Identify which cell holds the provided text, then report its [x, y] central coordinate. 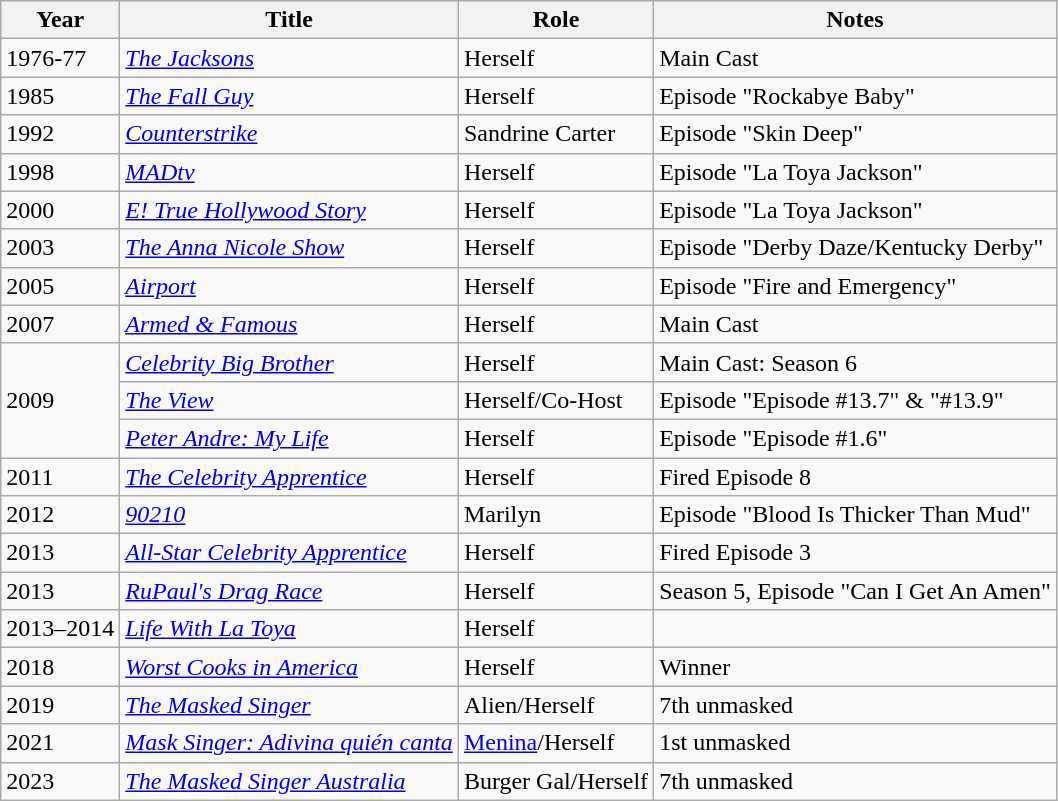
Year [60, 20]
Episode "Derby Daze/Kentucky Derby" [856, 248]
The Anna Nicole Show [290, 248]
1st unmasked [856, 743]
E! True Hollywood Story [290, 210]
Worst Cooks in America [290, 667]
Mask Singer: Adivina quién canta [290, 743]
Season 5, Episode "Can I Get An Amen" [856, 591]
Episode "Rockabye Baby" [856, 96]
1976-77 [60, 58]
2018 [60, 667]
Fired Episode 3 [856, 553]
Episode "Fire and Emergency" [856, 286]
Peter Andre: My Life [290, 438]
2013–2014 [60, 629]
2005 [60, 286]
2003 [60, 248]
Notes [856, 20]
Menina/Herself [556, 743]
1998 [60, 172]
The Fall Guy [290, 96]
Sandrine Carter [556, 134]
All-Star Celebrity Apprentice [290, 553]
MADtv [290, 172]
Winner [856, 667]
The Masked Singer [290, 705]
2011 [60, 477]
1985 [60, 96]
90210 [290, 515]
RuPaul's Drag Race [290, 591]
Alien/Herself [556, 705]
2012 [60, 515]
Marilyn [556, 515]
Episode "Episode #1.6" [856, 438]
Episode "Episode #13.7" & "#13.9" [856, 400]
2009 [60, 400]
Celebrity Big Brother [290, 362]
2007 [60, 324]
Herself/Co-Host [556, 400]
The Jacksons [290, 58]
2021 [60, 743]
Counterstrike [290, 134]
Title [290, 20]
Episode "Skin Deep" [856, 134]
The View [290, 400]
The Masked Singer Australia [290, 781]
2019 [60, 705]
Role [556, 20]
Armed & Famous [290, 324]
Life With La Toya [290, 629]
Fired Episode 8 [856, 477]
2000 [60, 210]
1992 [60, 134]
Burger Gal/Herself [556, 781]
Airport [290, 286]
The Celebrity Apprentice [290, 477]
Main Cast: Season 6 [856, 362]
2023 [60, 781]
Episode "Blood Is Thicker Than Mud" [856, 515]
